Determine the [X, Y] coordinate at the center of the cell enclosing the given text.  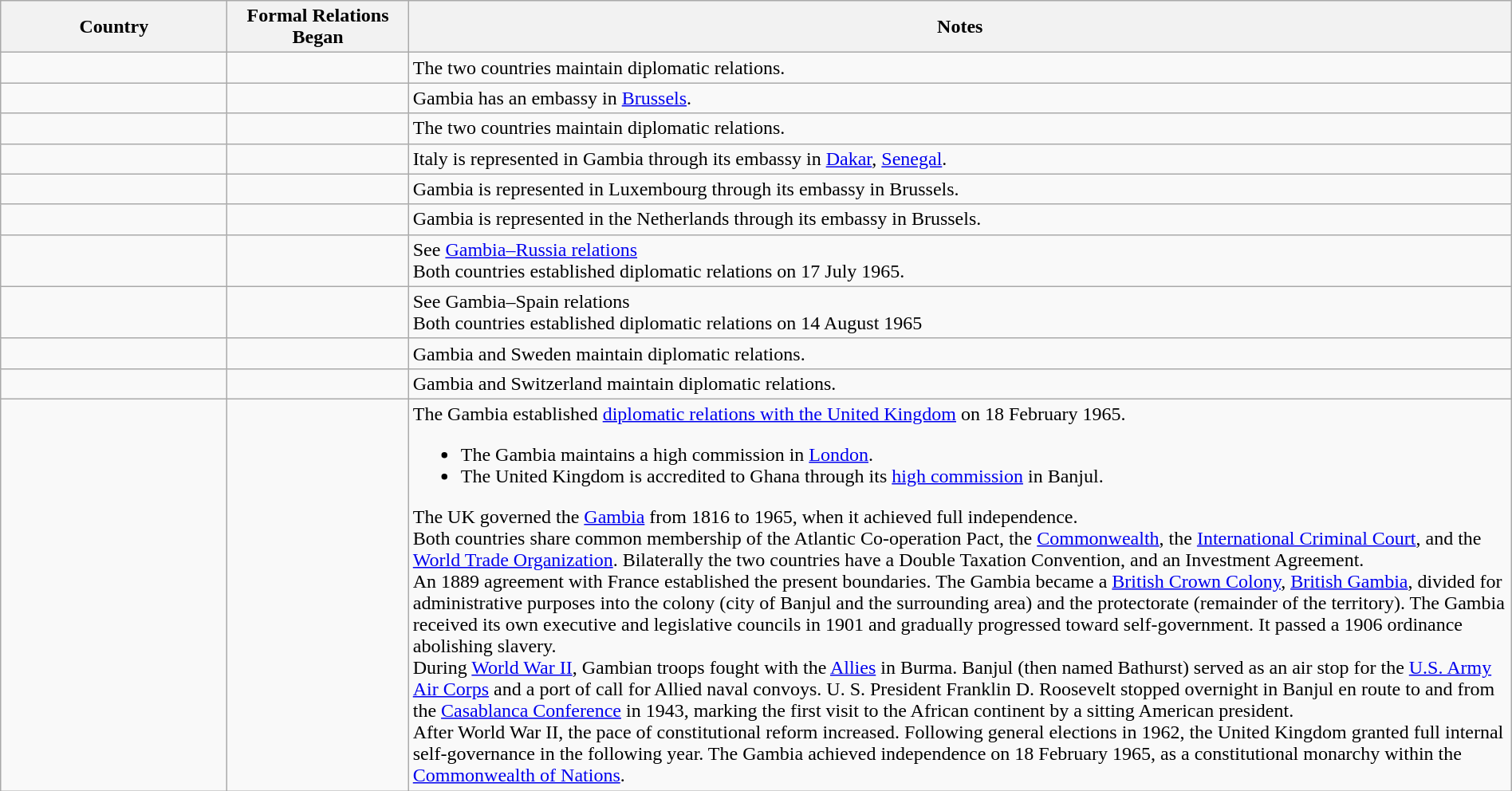
See Gambia–Russia relationsBoth countries established diplomatic relations on 17 July 1965. [960, 260]
Gambia is represented in Luxembourg through its embassy in Brussels. [960, 189]
Country [114, 27]
See Gambia–Spain relationsBoth countries established diplomatic relations on 14 August 1965 [960, 313]
Formal Relations Began [317, 27]
Gambia and Sweden maintain diplomatic relations. [960, 353]
Notes [960, 27]
Gambia is represented in the Netherlands through its embassy in Brussels. [960, 219]
Italy is represented in Gambia through its embassy in Dakar, Senegal. [960, 159]
Gambia has an embassy in Brussels. [960, 98]
Gambia and Switzerland maintain diplomatic relations. [960, 384]
